Determine the [X, Y] coordinate at the center of the cell enclosing the given text.  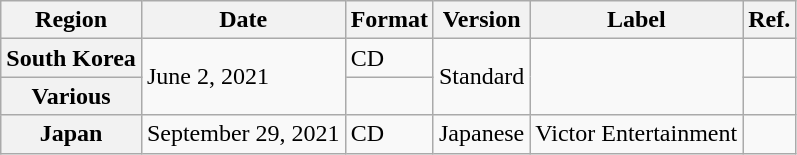
Label [636, 20]
Standard [481, 77]
Japanese [481, 134]
Ref. [770, 20]
Date [243, 20]
Region [72, 20]
South Korea [72, 58]
Victor Entertainment [636, 134]
June 2, 2021 [243, 77]
September 29, 2021 [243, 134]
Version [481, 20]
Format [389, 20]
Various [72, 96]
Japan [72, 134]
